Output the (x, y) coordinate of the center of the cell containing the given text.  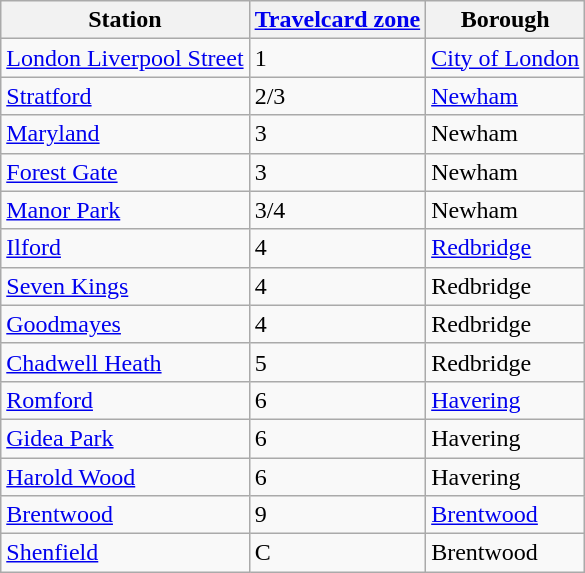
City of London (506, 58)
Seven Kings (125, 286)
Goodmayes (125, 324)
Gidea Park (125, 438)
Travelcard zone (338, 20)
3/4 (338, 210)
Manor Park (125, 210)
2/3 (338, 96)
9 (338, 515)
Forest Gate (125, 172)
Ilford (125, 248)
London Liverpool Street (125, 58)
Chadwell Heath (125, 362)
Station (125, 20)
Romford (125, 400)
Borough (506, 20)
5 (338, 362)
Shenfield (125, 553)
1 (338, 58)
Maryland (125, 134)
C (338, 553)
Stratford (125, 96)
Harold Wood (125, 477)
